Search for the cell housing the specified text and yield its [x, y] center coordinate. 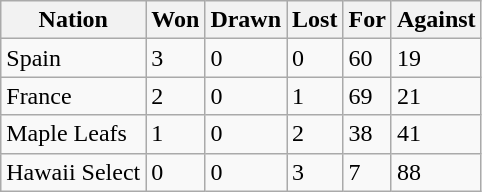
19 [436, 58]
For [367, 20]
60 [367, 58]
Lost [315, 20]
Nation [74, 20]
7 [367, 172]
69 [367, 96]
88 [436, 172]
Won [176, 20]
Spain [74, 58]
France [74, 96]
Maple Leafs [74, 134]
Drawn [246, 20]
Against [436, 20]
41 [436, 134]
21 [436, 96]
Hawaii Select [74, 172]
38 [367, 134]
